Extract the [X, Y] coordinate from the center of the cell holding the provided text.  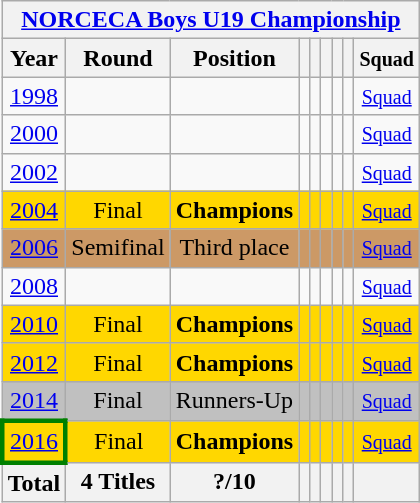
2002 [34, 172]
NORCECA Boys U19 Championship [210, 20]
1998 [34, 96]
2000 [34, 134]
Year [34, 58]
2010 [34, 324]
2008 [34, 286]
Semifinal [118, 248]
?/10 [234, 482]
2012 [34, 362]
4 Titles [118, 482]
Third place [234, 248]
2004 [34, 210]
2006 [34, 248]
2016 [34, 442]
Round [118, 58]
Total [34, 482]
2014 [34, 401]
Position [234, 58]
Runners-Up [234, 401]
